Find where the given text appears and provide that cell's center as (x, y) coordinate. 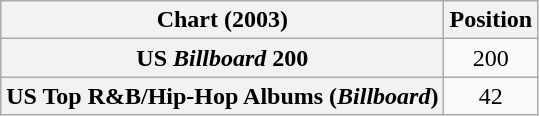
Chart (2003) (222, 20)
US Billboard 200 (222, 58)
Position (491, 20)
US Top R&B/Hip-Hop Albums (Billboard) (222, 96)
42 (491, 96)
200 (491, 58)
